Detect which cell encompasses the target text, then output its (x, y) center coordinate. 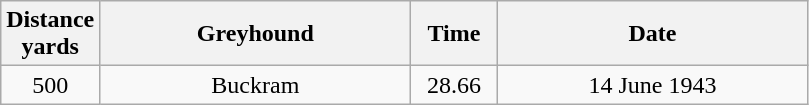
14 June 1943 (652, 85)
Buckram (256, 85)
Date (652, 34)
Distance yards (50, 34)
500 (50, 85)
Time (454, 34)
Greyhound (256, 34)
28.66 (454, 85)
